Determine the [x, y] coordinate at the center of the cell enclosing the given text.  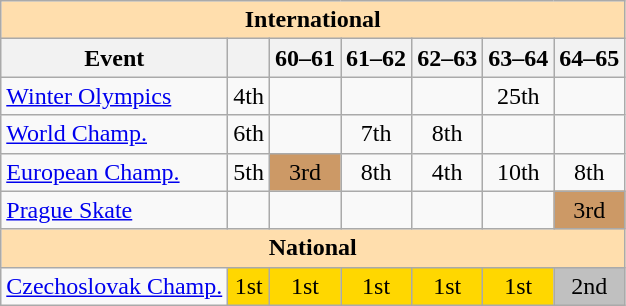
Winter Olympics [114, 96]
National [313, 248]
Czechoslovak Champ. [114, 286]
2nd [590, 286]
64–65 [590, 58]
60–61 [306, 58]
63–64 [518, 58]
European Champ. [114, 172]
7th [376, 134]
Event [114, 58]
World Champ. [114, 134]
10th [518, 172]
25th [518, 96]
Prague Skate [114, 210]
61–62 [376, 58]
International [313, 20]
5th [249, 172]
62–63 [448, 58]
6th [249, 134]
